Return the (X, Y) coordinate for the center point of the cell that contains the specified text.  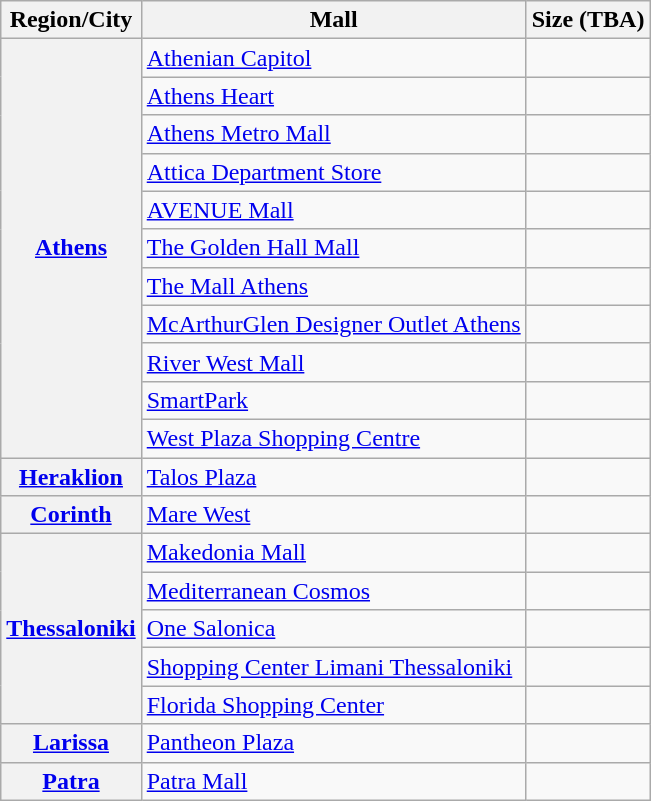
Athens Heart (334, 96)
Mall (334, 20)
Patra Mall (334, 781)
Mare West (334, 515)
One Salonica (334, 629)
Region/City (71, 20)
Athens Metro Mall (334, 134)
Talos Plaza (334, 477)
Makedonia Mall (334, 553)
Florida Shopping Center (334, 705)
AVENUE Mall (334, 210)
Athenian Capitol (334, 58)
Pantheon Plaza (334, 743)
McArthurGlen Designer Outlet Athens (334, 324)
SmartPark (334, 400)
Shopping Center Limani Thessaloniki (334, 667)
Heraklion (71, 477)
Size (TBA) (588, 20)
Larissa (71, 743)
River West Mall (334, 362)
The Mall Athens (334, 286)
Mediterranean Cosmos (334, 591)
Athens (71, 248)
Corinth (71, 515)
Thessaloniki (71, 629)
Patra (71, 781)
The Golden Hall Mall (334, 248)
Attica Department Store (334, 172)
West Plaza Shopping Centre (334, 438)
